Capture the cell that displays the provided text and extract its [x, y] central coordinate. 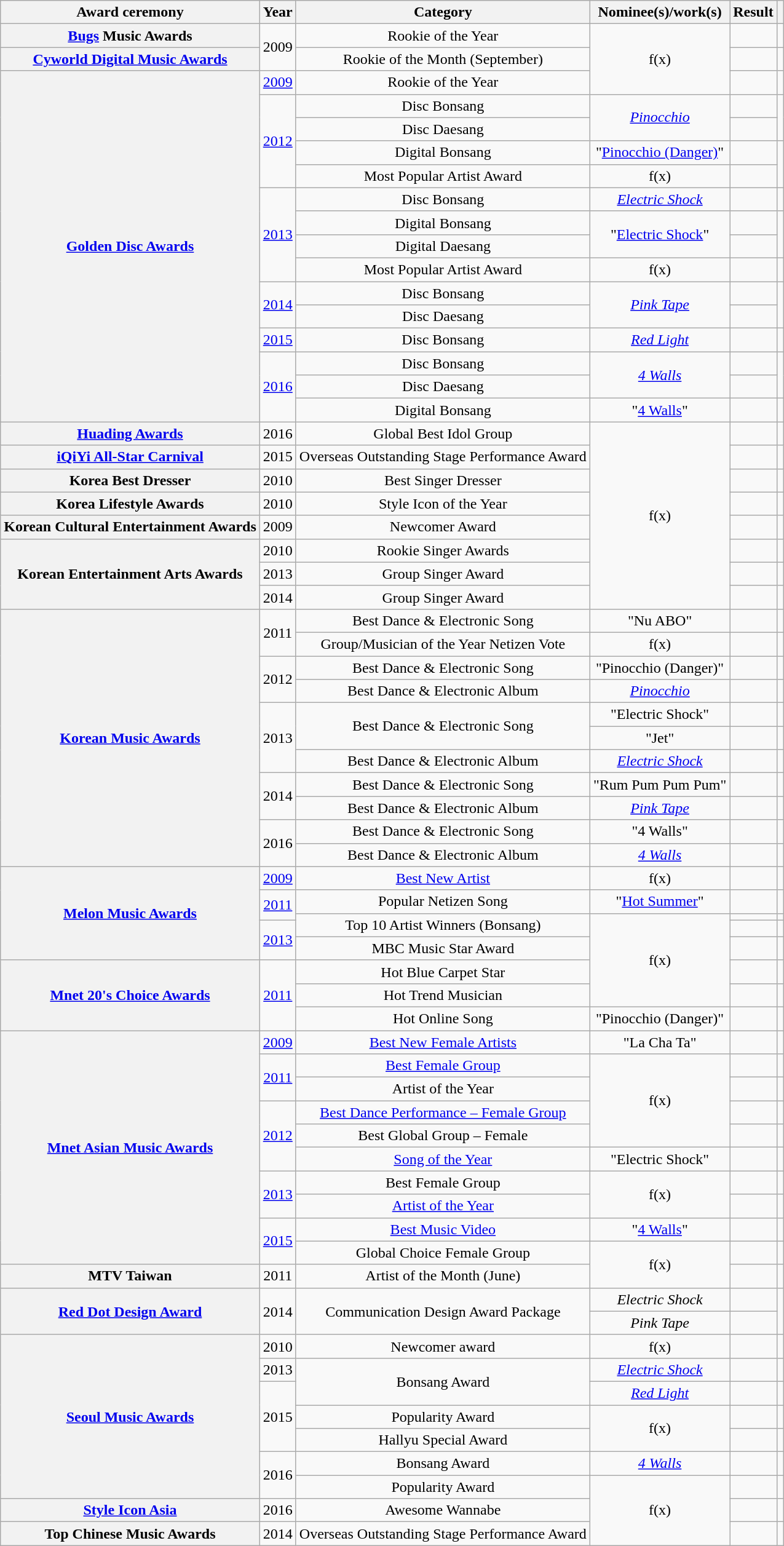
"La Cha Ta" [659, 1042]
Best Dance Performance – Female Group [443, 1112]
Cyworld Digital Music Awards [130, 59]
Korean Music Awards [130, 738]
Mnet Asian Music Awards [130, 1148]
Style Icon of the Year [443, 504]
Rookie Singer Awards [443, 550]
Top 10 Artist Winners (Bonsang) [443, 925]
Global Best Idol Group [443, 434]
Result [753, 12]
Korea Lifestyle Awards [130, 504]
iQiYi All-Star Carnival [130, 457]
Newcomer Award [443, 527]
Awesome Wannabe [443, 1510]
Korea Best Dresser [130, 480]
Best Global Group – Female [443, 1136]
Hallyu Special Award [443, 1440]
Red Dot Design Award [130, 1311]
Best New Artist [443, 878]
Rookie of the Month (September) [443, 59]
Global Choice Female Group [443, 1253]
Group/Musician of the Year Netizen Vote [443, 644]
"Nu ABO" [659, 620]
Year [278, 12]
Bugs Music Awards [130, 36]
Top Chinese Music Awards [130, 1534]
Best Music Video [443, 1229]
Style Icon Asia [130, 1510]
Communication Design Award Package [443, 1311]
"Rum Pum Pum Pum" [659, 785]
"Hot Summer" [659, 902]
Best New Female Artists [443, 1042]
Best Singer Dresser [443, 480]
Melon Music Awards [130, 913]
Nominee(s)/work(s) [659, 12]
Korean Entertainment Arts Awards [130, 574]
Category [443, 12]
Artist of the Month (June) [443, 1276]
Newcomer award [443, 1346]
Seoul Music Awards [130, 1416]
"Jet" [659, 738]
Hot Trend Musician [443, 995]
MBC Music Star Award [443, 948]
Hot Online Song [443, 1018]
Digital Daesang [443, 246]
Golden Disc Awards [130, 246]
Song of the Year [443, 1159]
Popular Netizen Song [443, 902]
MTV Taiwan [130, 1276]
Huading Awards [130, 434]
Award ceremony [130, 12]
Mnet 20's Choice Awards [130, 995]
Hot Blue Carpet Star [443, 972]
Korean Cultural Entertainment Awards [130, 527]
